Identify which cell holds the provided text, then report its [x, y] central coordinate. 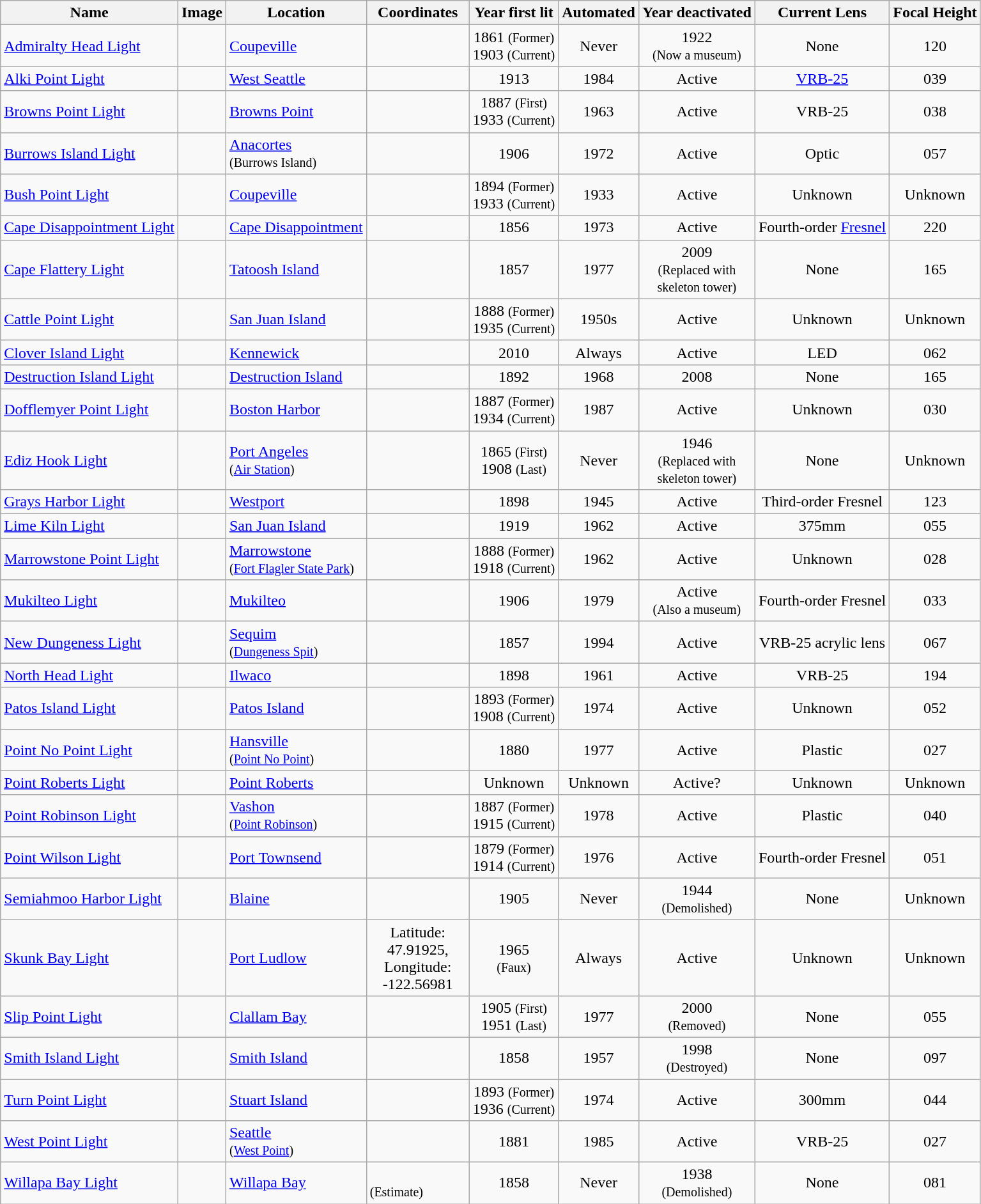
Vashon(Point Robinson) [296, 816]
Marrowstone Point Light [89, 559]
Hansville(Point No Point) [296, 749]
1972 [599, 153]
123 [935, 502]
375mm [822, 526]
VRB-25 acrylic lens [822, 642]
(Estimate) [418, 1183]
Name [89, 13]
194 [935, 675]
Ilwaco [296, 675]
Smith Island [296, 1058]
1905 (First) 1951 (Last) [514, 1017]
Cape Disappointment Light [89, 228]
1933 [599, 194]
Dofflemyer Point Light [89, 409]
Browns Point [296, 111]
West Seattle [296, 79]
Kennewick [296, 352]
1968 [599, 377]
051 [935, 857]
1984 [599, 79]
1973 [599, 228]
1994 [599, 642]
Year first lit [514, 13]
Turn Point Light [89, 1100]
1893 (Former) 1908 (Current) [514, 708]
1965(Faux) [514, 958]
1892 [514, 377]
Port Angeles(Air Station) [296, 460]
Blaine [296, 899]
Location [296, 13]
1946 (Replaced withskeleton tower) [697, 460]
Point Wilson Light [89, 857]
1979 [599, 601]
1938(Demolished) [697, 1183]
Willapa Bay Light [89, 1183]
033 [935, 601]
Admiralty Head Light [89, 46]
Stuart Island [296, 1100]
Active? [697, 783]
1913 [514, 79]
1887 (First) 1933 (Current) [514, 111]
038 [935, 111]
1919 [514, 526]
1880 [514, 749]
Point No Point Light [89, 749]
052 [935, 708]
062 [935, 352]
Focal Height [935, 13]
030 [935, 409]
Skunk Bay Light [89, 958]
1861 (Former) 1903 (Current) [514, 46]
Image [202, 13]
2000(Removed) [697, 1017]
1894 (Former) 1933 (Current) [514, 194]
Point Roberts Light [89, 783]
Cattle Point Light [89, 320]
Marrowstone(Fort Flagler State Park) [296, 559]
Destruction Island [296, 377]
1865 (First) 1908 (Last) [514, 460]
1963 [599, 111]
Seattle(West Point) [296, 1142]
1887 (Former) 1934 (Current) [514, 409]
Patos Island [296, 708]
Alki Point Light [89, 79]
West Point Light [89, 1142]
1998(Destroyed) [697, 1058]
Optic [822, 153]
1888 (Former) 1935 (Current) [514, 320]
1893 (Former) 1936 (Current) [514, 1100]
Semiahmoo Harbor Light [89, 899]
Coordinates [418, 13]
097 [935, 1058]
1887 (Former) 1915 (Current) [514, 816]
2008 [697, 377]
2010 [514, 352]
1978 [599, 816]
Lime Kiln Light [89, 526]
057 [935, 153]
Grays Harbor Light [89, 502]
Port Townsend [296, 857]
Year deactivated [697, 13]
044 [935, 1100]
Automated [599, 13]
North Head Light [89, 675]
Clallam Bay [296, 1017]
Current Lens [822, 13]
Patos Island Light [89, 708]
Bush Point Light [89, 194]
1985 [599, 1142]
120 [935, 46]
1922(Now a museum) [697, 46]
Browns Point Light [89, 111]
1987 [599, 409]
067 [935, 642]
028 [935, 559]
1881 [514, 1142]
Burrows Island Light [89, 153]
Mukilteo Light [89, 601]
Latitude: 47.91925, Longitude: -122.56981 [418, 958]
Point Roberts [296, 783]
220 [935, 228]
Willapa Bay [296, 1183]
300mm [822, 1100]
040 [935, 816]
1950s [599, 320]
Point Robinson Light [89, 816]
1976 [599, 857]
Tatoosh Island [296, 269]
LED [822, 352]
1957 [599, 1058]
Active(Also a museum) [697, 601]
Westport [296, 502]
1945 [599, 502]
1944(Demolished) [697, 899]
Third-order Fresnel [822, 502]
Clover Island Light [89, 352]
039 [935, 79]
Boston Harbor [296, 409]
New Dungeness Light [89, 642]
Smith Island Light [89, 1058]
1879 (Former) 1914 (Current) [514, 857]
Slip Point Light [89, 1017]
2009 (Replaced withskeleton tower) [697, 269]
Destruction Island Light [89, 377]
1961 [599, 675]
081 [935, 1183]
Anacortes(Burrows Island) [296, 153]
1905 [514, 899]
Ediz Hook Light [89, 460]
1888 (Former) 1918 (Current) [514, 559]
Port Ludlow [296, 958]
Mukilteo [296, 601]
Sequim(Dungeness Spit) [296, 642]
1856 [514, 228]
Cape Flattery Light [89, 269]
Cape Disappointment [296, 228]
